Provide the [x, y] coordinate of the cell's center where the given text is located.  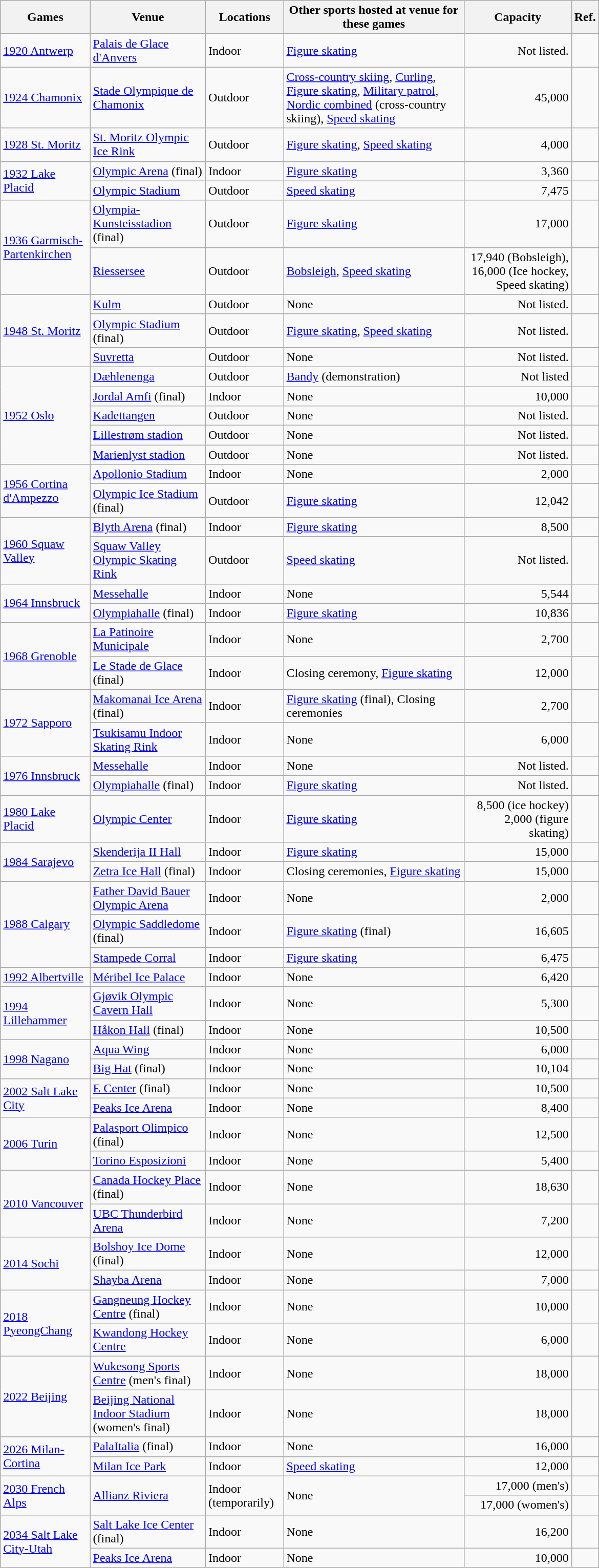
Apollonio Stadium [147, 474]
18,630 [518, 1187]
1948 St. Moritz [45, 331]
Dæhlenenga [147, 376]
Cross-country skiing, Curling, Figure skating, Military patrol, Nordic combined (cross-country skiing), Speed skating [374, 97]
7,475 [518, 190]
8,400 [518, 1108]
Gangneung Hockey Centre (final) [147, 1307]
10,836 [518, 613]
Olympic Stadium (final) [147, 331]
1920 Antwerp [45, 50]
7,000 [518, 1280]
E Center (final) [147, 1088]
Canada Hockey Place (final) [147, 1187]
1964 Innsbruck [45, 603]
2030 French Alps [45, 1495]
2034 Salt Lake City-Utah [45, 1541]
1952 Oslo [45, 415]
1998 Nagano [45, 1059]
Indoor (temporarily) [245, 1495]
Figure skating (final) [374, 931]
7,200 [518, 1220]
1968 Grenoble [45, 656]
Jordal Amfi (final) [147, 396]
UBC Thunderbird Arena [147, 1220]
Closing ceremonies, Figure skating [374, 872]
17,000 (men's) [518, 1486]
PalaItalia (final) [147, 1447]
6,475 [518, 958]
2010 Vancouver [45, 1203]
Not listed [518, 376]
Le Stade de Glace (final) [147, 673]
1956 Cortina d'Ampezzo [45, 491]
Makomanai Ice Arena (final) [147, 706]
Blyth Arena (final) [147, 527]
2006 Turin [45, 1144]
Lillestrøm stadion [147, 435]
La Patinoire Municipale [147, 639]
1972 Sapporo [45, 723]
Ref. [585, 17]
Suvretta [147, 357]
1924 Chamonix [45, 97]
Allianz Riviera [147, 1495]
16,200 [518, 1531]
2018 PyeongChang [45, 1323]
5,300 [518, 1004]
16,000 [518, 1447]
Olympic Arena (final) [147, 171]
Olympic Saddledome (final) [147, 931]
Skenderija II Hall [147, 852]
Closing ceremony, Figure skating [374, 673]
1932 Lake Placid [45, 181]
Bolshoy Ice Dome (final) [147, 1254]
1988 Calgary [45, 924]
Palais de Glace d'Anvers [147, 50]
2002 Salt Lake City [45, 1098]
8,500 [518, 527]
Stampede Corral [147, 958]
Squaw Valley Olympic Skating Rink [147, 560]
17,940 (Bobsleigh), 16,000 (Ice hockey, Speed skating) [518, 271]
1984 Sarajevo [45, 862]
Tsukisamu Indoor Skating Rink [147, 739]
Méribel Ice Palace [147, 977]
Gjøvik Olympic Cavern Hall [147, 1004]
17,000 (women's) [518, 1505]
12,042 [518, 501]
Olympic Ice Stadium (final) [147, 501]
3,360 [518, 171]
1928 St. Moritz [45, 144]
2022 Beijing [45, 1397]
Stade Olympique de Chamonix [147, 97]
Salt Lake Ice Center (final) [147, 1531]
1994 Lillehammer [45, 1013]
Håkon Hall (final) [147, 1030]
45,000 [518, 97]
Beijing National Indoor Stadium (women's final) [147, 1413]
Wukesong Sports Centre (men's final) [147, 1373]
Kulm [147, 304]
Bandy (demonstration) [374, 376]
2014 Sochi [45, 1264]
Torino Esposizioni [147, 1160]
Capacity [518, 17]
Palasport Olimpico (final) [147, 1134]
Figure skating (final), Closing ceremonies [374, 706]
Kadettangen [147, 416]
2026 Milan-Cortina [45, 1456]
5,544 [518, 594]
1960 Squaw Valley [45, 550]
Riessersee [147, 271]
Olympia-Kunsteisstadion (final) [147, 224]
Shayba Arena [147, 1280]
Zetra Ice Hall (final) [147, 872]
Aqua Wing [147, 1049]
Locations [245, 17]
Games [45, 17]
Venue [147, 17]
Other sports hosted at venue for these games [374, 17]
10,104 [518, 1069]
Milan Ice Park [147, 1466]
17,000 [518, 224]
1992 Albertville [45, 977]
6,420 [518, 977]
St. Moritz Olympic Ice Rink [147, 144]
Marienlyst stadion [147, 455]
1976 Innsbruck [45, 775]
1936 Garmisch-Partenkirchen [45, 247]
5,400 [518, 1160]
16,605 [518, 931]
Bobsleigh, Speed skating [374, 271]
4,000 [518, 144]
8,500 (ice hockey)2,000 (figure skating) [518, 818]
Kwandong Hockey Centre [147, 1340]
1980 Lake Placid [45, 818]
Olympic Stadium [147, 190]
Father David Bauer Olympic Arena [147, 898]
Big Hat (final) [147, 1069]
Olympic Center [147, 818]
12,500 [518, 1134]
